For the text-containing cell, return its midpoint in [X, Y] coordinate format. 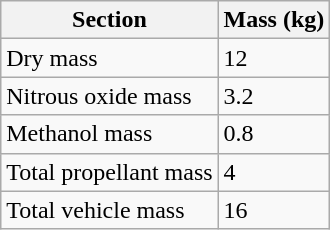
Total vehicle mass [110, 210]
4 [274, 172]
0.8 [274, 134]
12 [274, 58]
Nitrous oxide mass [110, 96]
16 [274, 210]
Mass (kg) [274, 20]
Total propellant mass [110, 172]
Dry mass [110, 58]
Section [110, 20]
Methanol mass [110, 134]
3.2 [274, 96]
